Identify which cell holds the provided text, then report its [X, Y] central coordinate. 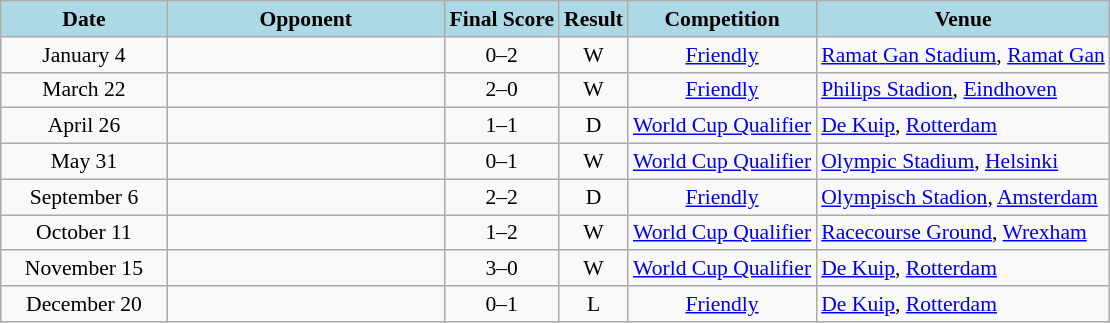
April 26 [84, 126]
May 31 [84, 162]
Competition [722, 19]
Racecourse Ground, Wrexham [963, 233]
Date [84, 19]
3–0 [502, 269]
November 15 [84, 269]
L [594, 304]
Olympisch Stadion, Amsterdam [963, 197]
Philips Stadion, Eindhoven [963, 90]
1–1 [502, 126]
March 22 [84, 90]
September 6 [84, 197]
0–2 [502, 55]
January 4 [84, 55]
Final Score [502, 19]
October 11 [84, 233]
Ramat Gan Stadium, Ramat Gan [963, 55]
December 20 [84, 304]
Opponent [306, 19]
2–0 [502, 90]
Venue [963, 19]
1–2 [502, 233]
Result [594, 19]
2–2 [502, 197]
Olympic Stadium, Helsinki [963, 162]
